For the text-containing cell, return its midpoint in (x, y) coordinate format. 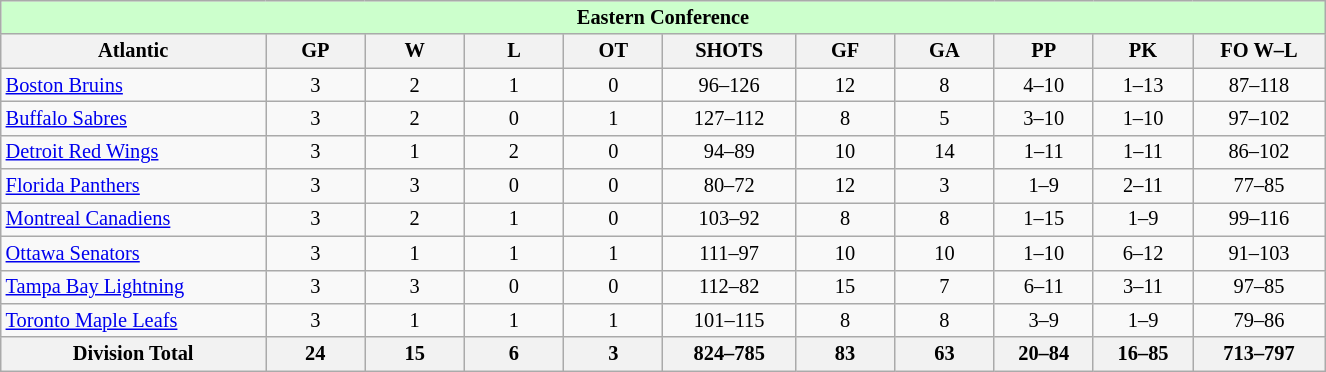
5 (944, 118)
6–12 (1142, 253)
79–86 (1260, 320)
Florida Panthers (134, 186)
Eastern Conference (663, 17)
3–10 (1044, 118)
Montreal Canadiens (134, 219)
6–11 (1044, 287)
Detroit Red Wings (134, 152)
824–785 (729, 354)
Toronto Maple Leafs (134, 320)
W (414, 51)
Ottawa Senators (134, 253)
24 (316, 354)
14 (944, 152)
80–72 (729, 186)
83 (844, 354)
127–112 (729, 118)
1–13 (1142, 85)
FO W–L (1260, 51)
16–85 (1142, 354)
20–84 (1044, 354)
7 (944, 287)
Atlantic (134, 51)
3–11 (1142, 287)
Buffalo Sabres (134, 118)
112–82 (729, 287)
97–85 (1260, 287)
2–11 (1142, 186)
96–126 (729, 85)
GA (944, 51)
87–118 (1260, 85)
101–115 (729, 320)
GP (316, 51)
OT (614, 51)
1–15 (1044, 219)
4–10 (1044, 85)
91–103 (1260, 253)
63 (944, 354)
Division Total (134, 354)
PP (1044, 51)
6 (514, 354)
111–97 (729, 253)
GF (844, 51)
86–102 (1260, 152)
Boston Bruins (134, 85)
99–116 (1260, 219)
SHOTS (729, 51)
3–9 (1044, 320)
L (514, 51)
713–797 (1260, 354)
PK (1142, 51)
103–92 (729, 219)
97–102 (1260, 118)
Tampa Bay Lightning (134, 287)
94–89 (729, 152)
77–85 (1260, 186)
